Identify which cell holds the provided text, then report its (X, Y) central coordinate. 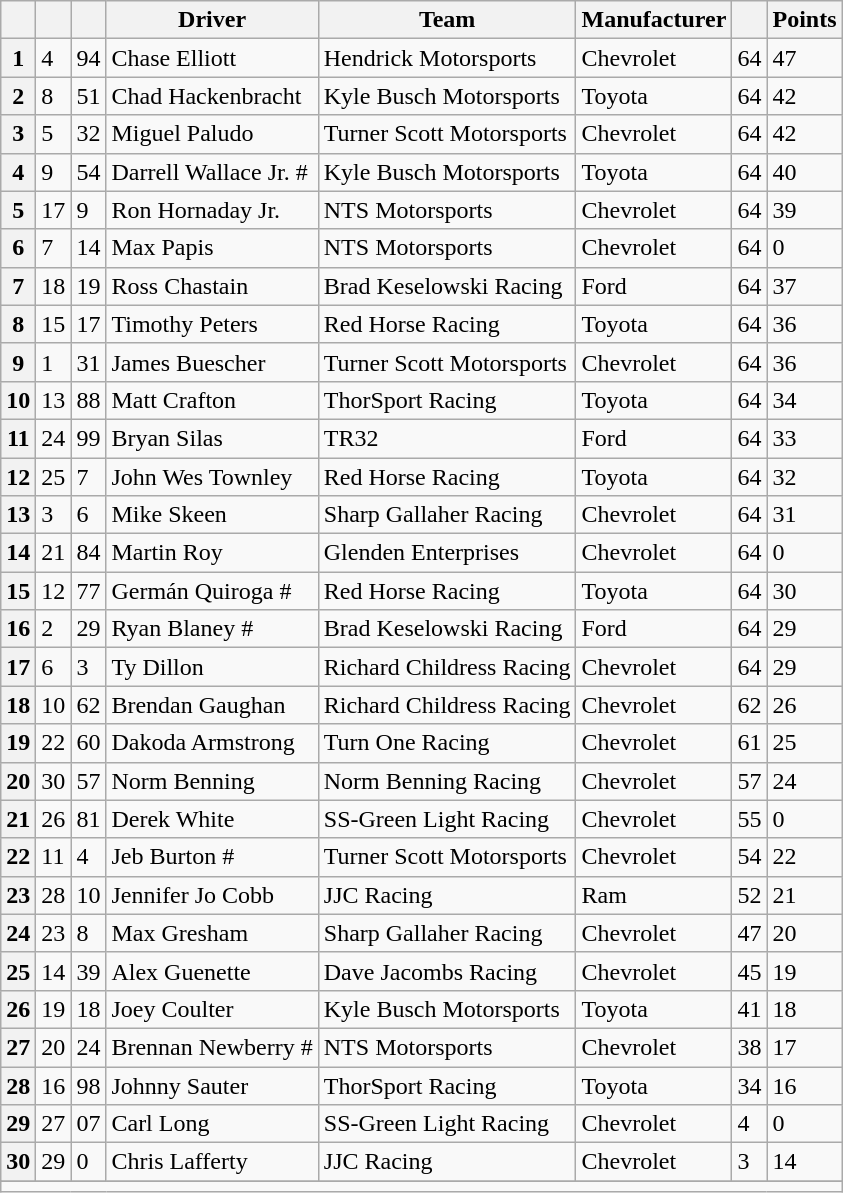
Matt Crafton (212, 400)
Brennan Newberry # (212, 1047)
Johnny Sauter (212, 1085)
Glenden Enterprises (447, 553)
Manufacturer (654, 20)
John Wes Townley (212, 477)
Miguel Paludo (212, 134)
Carl Long (212, 1124)
Norm Benning Racing (447, 781)
88 (88, 400)
Dave Jacombs Racing (447, 971)
Joey Coulter (212, 1009)
77 (88, 591)
Ty Dillon (212, 667)
Norm Benning (212, 781)
Hendrick Motorsports (447, 58)
Bryan Silas (212, 438)
Ram (654, 895)
37 (804, 286)
Turn One Racing (447, 743)
61 (750, 743)
James Buescher (212, 362)
Chris Lafferty (212, 1162)
Mike Skeen (212, 515)
51 (88, 96)
Alex Guenette (212, 971)
Chad Hackenbracht (212, 96)
Timothy Peters (212, 324)
Team (447, 20)
Max Papis (212, 248)
07 (88, 1124)
Ross Chastain (212, 286)
40 (804, 172)
33 (804, 438)
Derek White (212, 819)
41 (750, 1009)
99 (88, 438)
Brendan Gaughan (212, 705)
Chase Elliott (212, 58)
38 (750, 1047)
Driver (212, 20)
Ryan Blaney # (212, 629)
98 (88, 1085)
Darrell Wallace Jr. # (212, 172)
52 (750, 895)
55 (750, 819)
94 (88, 58)
Dakoda Armstrong (212, 743)
Martin Roy (212, 553)
Points (804, 20)
60 (88, 743)
Max Gresham (212, 933)
Germán Quiroga # (212, 591)
81 (88, 819)
TR32 (447, 438)
84 (88, 553)
Jennifer Jo Cobb (212, 895)
45 (750, 971)
Jeb Burton # (212, 857)
Ron Hornaday Jr. (212, 210)
